Determine the [x, y] coordinate at the center of the cell enclosing the given text.  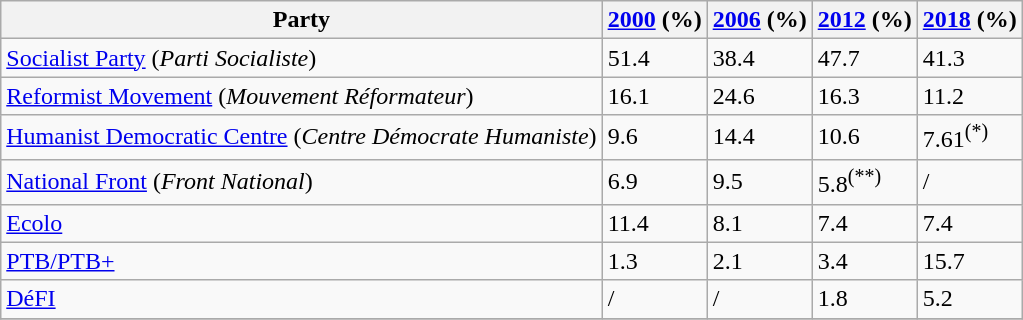
38.4 [760, 58]
PTB/PTB+ [302, 261]
Humanist Democratic Centre (Centre Démocrate Humaniste) [302, 138]
3.4 [864, 261]
1.8 [864, 299]
5.2 [970, 299]
2018 (%) [970, 20]
2000 (%) [654, 20]
8.1 [760, 223]
16.3 [864, 96]
2006 (%) [760, 20]
Reformist Movement (Mouvement Réformateur) [302, 96]
11.2 [970, 96]
10.6 [864, 138]
DéFI [302, 299]
2.1 [760, 261]
Socialist Party (Parti Socialiste) [302, 58]
51.4 [654, 58]
47.7 [864, 58]
41.3 [970, 58]
5.8(**) [864, 182]
11.4 [654, 223]
16.1 [654, 96]
7.61(*) [970, 138]
Ecolo [302, 223]
1.3 [654, 261]
15.7 [970, 261]
Party [302, 20]
9.6 [654, 138]
24.6 [760, 96]
National Front (Front National) [302, 182]
6.9 [654, 182]
2012 (%) [864, 20]
14.4 [760, 138]
9.5 [760, 182]
